Pinpoint the cell where the given text exists, returning its (X, Y) midpoint coordinate. 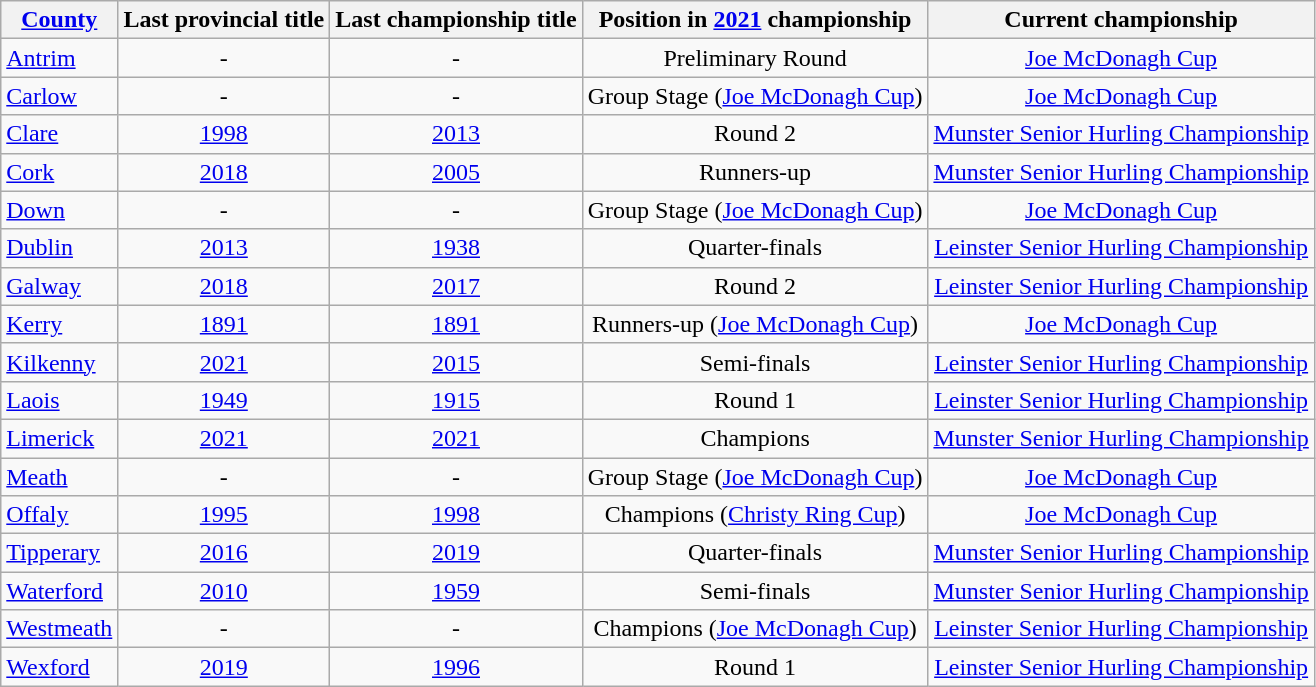
Tipperary (60, 553)
1996 (456, 667)
2015 (456, 362)
Kilkenny (60, 362)
Waterford (60, 591)
Galway (60, 286)
2010 (224, 591)
Dublin (60, 248)
2016 (224, 553)
Clare (60, 134)
1949 (224, 400)
Limerick (60, 438)
Offaly (60, 515)
Antrim (60, 58)
2017 (456, 286)
Runners-up (755, 172)
1938 (456, 248)
2005 (456, 172)
Champions (Christy Ring Cup) (755, 515)
County (60, 20)
Champions (755, 438)
1915 (456, 400)
Position in 2021 championship (755, 20)
1995 (224, 515)
Carlow (60, 96)
Current championship (1121, 20)
Westmeath (60, 629)
Last championship title (456, 20)
Down (60, 210)
Meath (60, 477)
Last provincial title (224, 20)
Cork (60, 172)
Wexford (60, 667)
Kerry (60, 324)
Laois (60, 400)
1959 (456, 591)
Runners-up (Joe McDonagh Cup) (755, 324)
Preliminary Round (755, 58)
Champions (Joe McDonagh Cup) (755, 629)
